Detect which cell encompasses the target text, then output its [x, y] center coordinate. 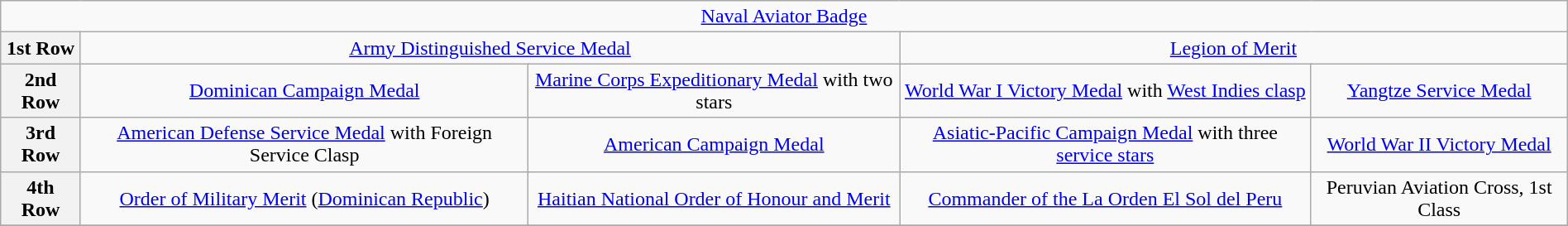
World War II Victory Medal [1439, 144]
1st Row [41, 48]
American Campaign Medal [715, 144]
Peruvian Aviation Cross, 1st Class [1439, 199]
Haitian National Order of Honour and Merit [715, 199]
Naval Aviator Badge [784, 17]
2nd Row [41, 91]
World War I Victory Medal with West Indies clasp [1105, 91]
American Defense Service Medal with Foreign Service Clasp [304, 144]
3rd Row [41, 144]
Asiatic-Pacific Campaign Medal with three service stars [1105, 144]
Marine Corps Expeditionary Medal with two stars [715, 91]
Yangtze Service Medal [1439, 91]
Order of Military Merit (Dominican Republic) [304, 199]
Army Distinguished Service Medal [490, 48]
4th Row [41, 199]
Dominican Campaign Medal [304, 91]
Commander of the La Orden El Sol del Peru [1105, 199]
Legion of Merit [1234, 48]
